Scan for the cell matching the given text and deliver its (x, y) coordinate at center. 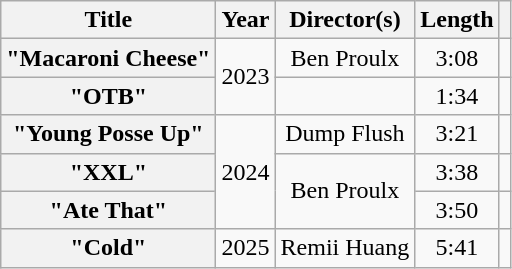
"Young Posse Up" (108, 134)
"Cold" (108, 248)
"XXL" (108, 172)
Year (246, 20)
2025 (246, 248)
"Ate That" (108, 210)
Remii Huang (345, 248)
1:34 (457, 96)
2023 (246, 77)
Director(s) (345, 20)
3:38 (457, 172)
3:50 (457, 210)
Length (457, 20)
"Macaroni Cheese" (108, 58)
"OTB" (108, 96)
Dump Flush (345, 134)
3:21 (457, 134)
5:41 (457, 248)
2024 (246, 172)
3:08 (457, 58)
Title (108, 20)
